Output the (x, y) coordinate of the center of the cell containing the given text.  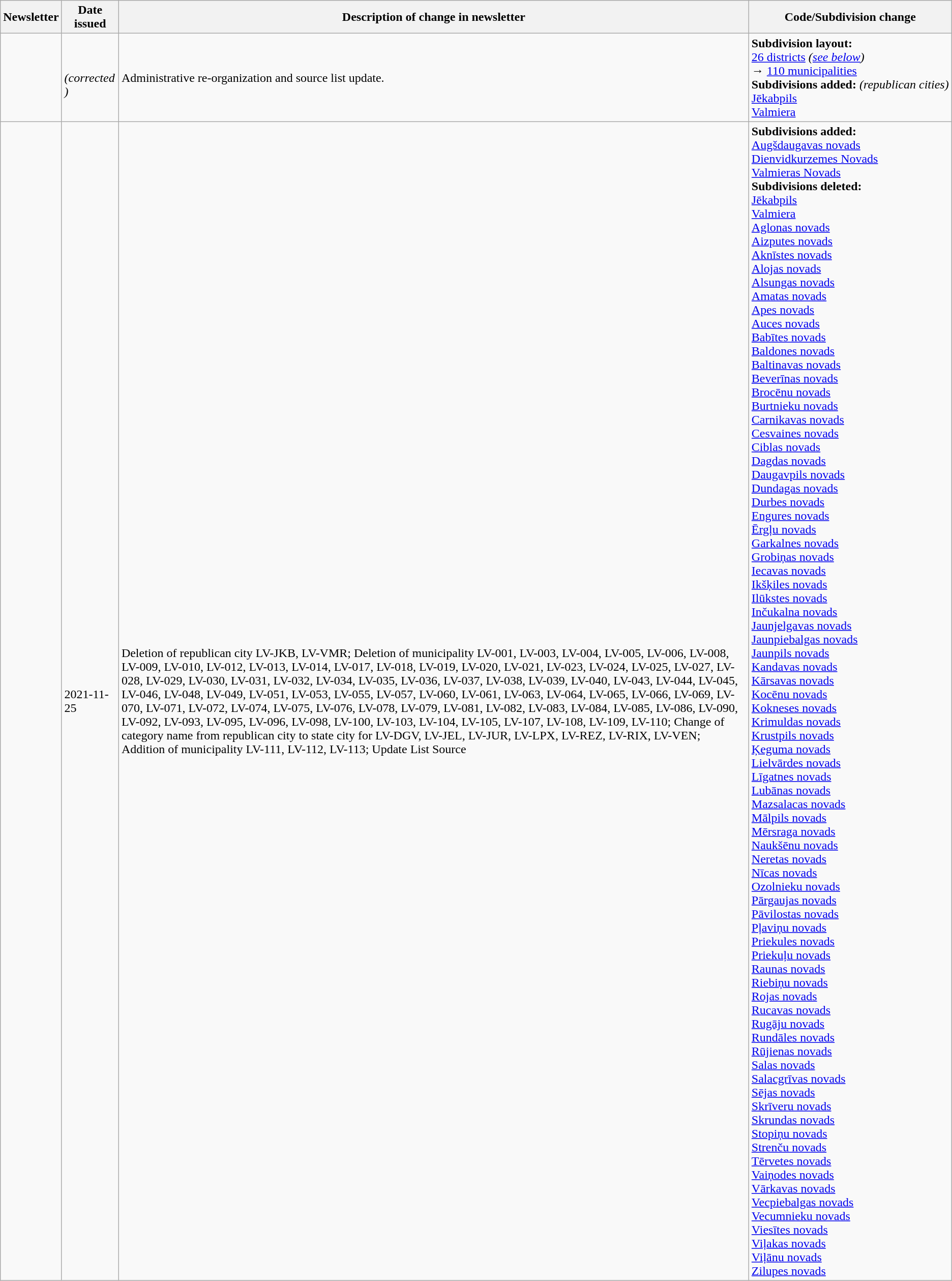
2021-11-25 (90, 701)
Date issued (90, 17)
Subdivision layout: 26 districts (see below) → 110 municipalities Subdivisions added: (republican cities) Jēkabpils Valmiera (850, 77)
Code/Subdivision change (850, 17)
(corrected ) (90, 77)
Newsletter (31, 17)
Administrative re-organization and source list update. (433, 77)
Description of change in newsletter (433, 17)
